Return (X, Y) of the center of cell containing provided text 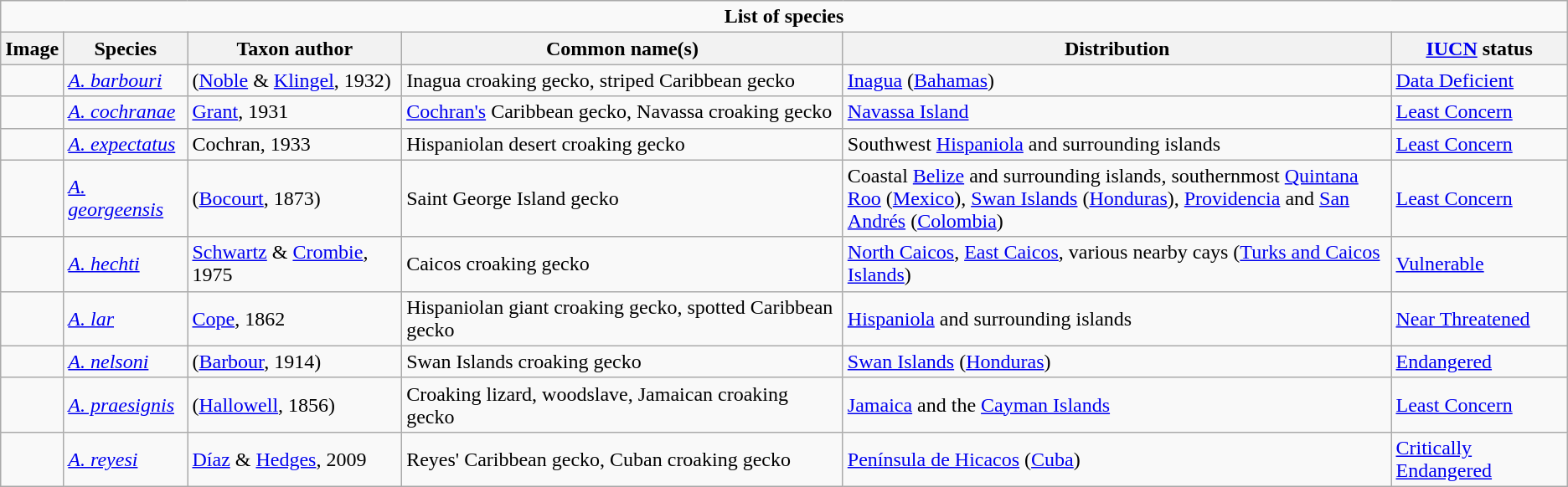
Croaking lizard, woodslave, Jamaican croaking gecko (623, 405)
Península de Hicacos (Cuba) (1117, 459)
Endangered (1479, 361)
Coastal Belize and surrounding islands, southernmost Quintana Roo (Mexico), Swan Islands (Honduras), Providencia and San Andrés (Colombia) (1117, 198)
Image (32, 49)
(Bocourt, 1873) (295, 198)
Cochran's Caribbean gecko, Navassa croaking gecko (623, 112)
Swan Islands (Honduras) (1117, 361)
Hispaniola and surrounding islands (1117, 318)
IUCN status (1479, 49)
Caicos croaking gecko (623, 264)
(Barbour, 1914) (295, 361)
Cochran, 1933 (295, 144)
Species (126, 49)
Saint George Island gecko (623, 198)
A. expectatus (126, 144)
A. reyesi (126, 459)
Vulnerable (1479, 264)
(Hallowell, 1856) (295, 405)
Near Threatened (1479, 318)
Critically Endangered (1479, 459)
A. cochranae (126, 112)
Inagua croaking gecko, striped Caribbean gecko (623, 80)
List of species (784, 17)
Distribution (1117, 49)
Swan Islands croaking gecko (623, 361)
Schwartz & Crombie, 1975 (295, 264)
Taxon author (295, 49)
Cope, 1862 (295, 318)
A. praesignis (126, 405)
Inagua (Bahamas) (1117, 80)
A. lar (126, 318)
A. barbouri (126, 80)
Reyes' Caribbean gecko, Cuban croaking gecko (623, 459)
A. nelsoni (126, 361)
(Noble & Klingel, 1932) (295, 80)
Hispaniolan giant croaking gecko, spotted Caribbean gecko (623, 318)
A. hechti (126, 264)
Jamaica and the Cayman Islands (1117, 405)
Díaz & Hedges, 2009 (295, 459)
Data Deficient (1479, 80)
Navassa Island (1117, 112)
Hispaniolan desert croaking gecko (623, 144)
Southwest Hispaniola and surrounding islands (1117, 144)
A. georgeensis (126, 198)
North Caicos, East Caicos, various nearby cays (Turks and Caicos Islands) (1117, 264)
Common name(s) (623, 49)
Grant, 1931 (295, 112)
